Capture the cell that displays the provided text and extract its [X, Y] central coordinate. 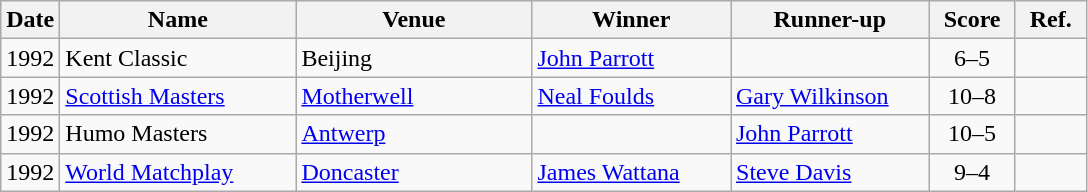
Score [972, 20]
James Wattana [632, 172]
10–5 [972, 134]
Date [30, 20]
Name [178, 20]
Winner [632, 20]
Gary Wilkinson [830, 96]
Kent Classic [178, 58]
10–8 [972, 96]
Ref. [1050, 20]
Steve Davis [830, 172]
6–5 [972, 58]
Neal Foulds [632, 96]
Runner-up [830, 20]
World Matchplay [178, 172]
Motherwell [414, 96]
Beijing [414, 58]
9–4 [972, 172]
Venue [414, 20]
Scottish Masters [178, 96]
Antwerp [414, 134]
Doncaster [414, 172]
Humo Masters [178, 134]
